Locate the cell with the specified text and output its [X, Y] center coordinate. 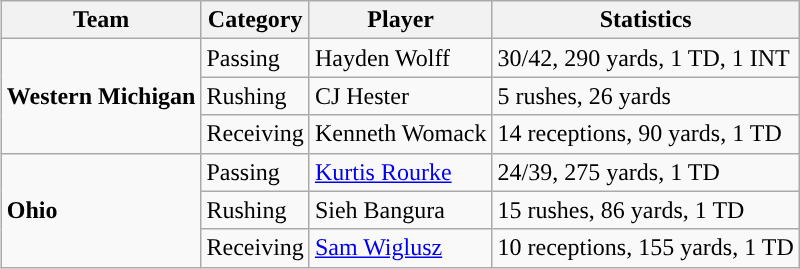
30/42, 290 yards, 1 TD, 1 INT [646, 58]
Player [400, 20]
Category [255, 20]
Kenneth Womack [400, 134]
Sieh Bangura [400, 210]
CJ Hester [400, 96]
Western Michigan [101, 96]
Kurtis Rourke [400, 172]
10 receptions, 155 yards, 1 TD [646, 248]
5 rushes, 26 yards [646, 96]
15 rushes, 86 yards, 1 TD [646, 210]
Statistics [646, 20]
Team [101, 20]
Hayden Wolff [400, 58]
Ohio [101, 210]
24/39, 275 yards, 1 TD [646, 172]
Sam Wiglusz [400, 248]
14 receptions, 90 yards, 1 TD [646, 134]
